Search for the cell housing the specified text and yield its (x, y) center coordinate. 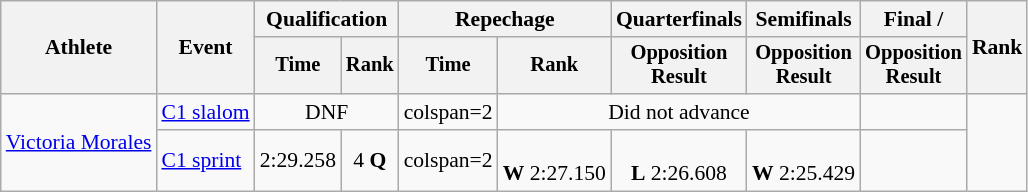
Victoria Morales (79, 142)
C1 slalom (205, 112)
Athlete (79, 48)
Semifinals (804, 19)
DNF (327, 112)
Did not advance (680, 112)
Final / (914, 19)
W 2:27.150 (554, 160)
Repechage (505, 19)
2:29.258 (298, 160)
C1 sprint (205, 160)
Quarterfinals (679, 19)
L 2:26.608 (679, 160)
Event (205, 48)
Qualification (327, 19)
4 Q (370, 160)
W 2:25.429 (804, 160)
